Output the [x, y] coordinate of the center of the cell containing the given text.  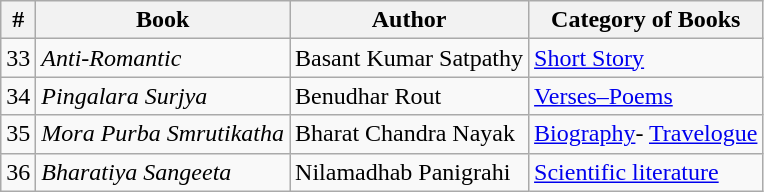
35 [18, 134]
Verses–Poems [646, 96]
Author [410, 20]
Short Story [646, 58]
Scientific literature [646, 172]
Bharatiya Sangeeta [163, 172]
Category of Books [646, 20]
Basant Kumar Satpathy [410, 58]
33 [18, 58]
Anti-Romantic [163, 58]
34 [18, 96]
Bharat Chandra Nayak [410, 134]
Benudhar Rout [410, 96]
Pingalara Surjya [163, 96]
# [18, 20]
Biography- Travelogue [646, 134]
36 [18, 172]
Book [163, 20]
Nilamadhab Panigrahi [410, 172]
Mora Purba Smrutikatha [163, 134]
